Return the [x, y] coordinate for the center point of the cell that contains the specified text.  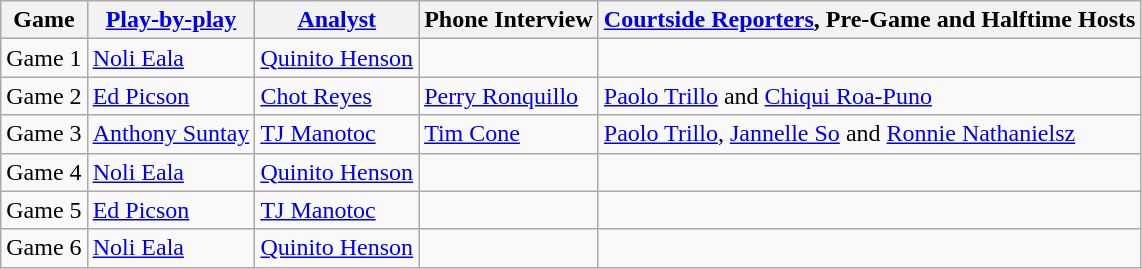
Phone Interview [509, 20]
Paolo Trillo, Jannelle So and Ronnie Nathanielsz [870, 134]
Paolo Trillo and Chiqui Roa-Puno [870, 96]
Game 6 [44, 248]
Game 3 [44, 134]
Perry Ronquillo [509, 96]
Game 1 [44, 58]
Game 4 [44, 172]
Game [44, 20]
Analyst [337, 20]
Tim Cone [509, 134]
Chot Reyes [337, 96]
Anthony Suntay [171, 134]
Play-by-play [171, 20]
Game 2 [44, 96]
Courtside Reporters, Pre-Game and Halftime Hosts [870, 20]
Game 5 [44, 210]
